From the cell containing the given text, extract its center point as (X, Y) coordinate. 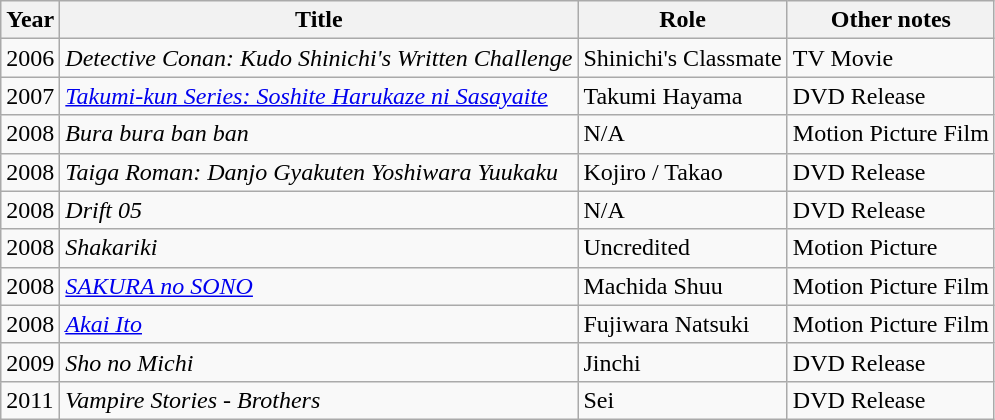
Sho no Michi (319, 362)
Detective Conan: Kudo Shinichi's Written Challenge (319, 58)
Year (30, 20)
Takumi Hayama (682, 96)
TV Movie (890, 58)
Taiga Roman: Danjo Gyakuten Yoshiwara Yuukaku (319, 172)
Jinchi (682, 362)
Sei (682, 400)
Kojiro / Takao (682, 172)
Machida Shuu (682, 286)
Akai Ito (319, 324)
SAKURA no SONO (319, 286)
Role (682, 20)
2007 (30, 96)
2006 (30, 58)
Vampire Stories - Brothers (319, 400)
Title (319, 20)
Other notes (890, 20)
Shakariki (319, 248)
2009 (30, 362)
Takumi-kun Series: Soshite Harukaze ni Sasayaite (319, 96)
2011 (30, 400)
Drift 05 (319, 210)
Motion Picture (890, 248)
Shinichi's Classmate (682, 58)
Bura bura ban ban (319, 134)
Uncredited (682, 248)
Fujiwara Natsuki (682, 324)
